Return [x, y] of the center of cell containing provided text 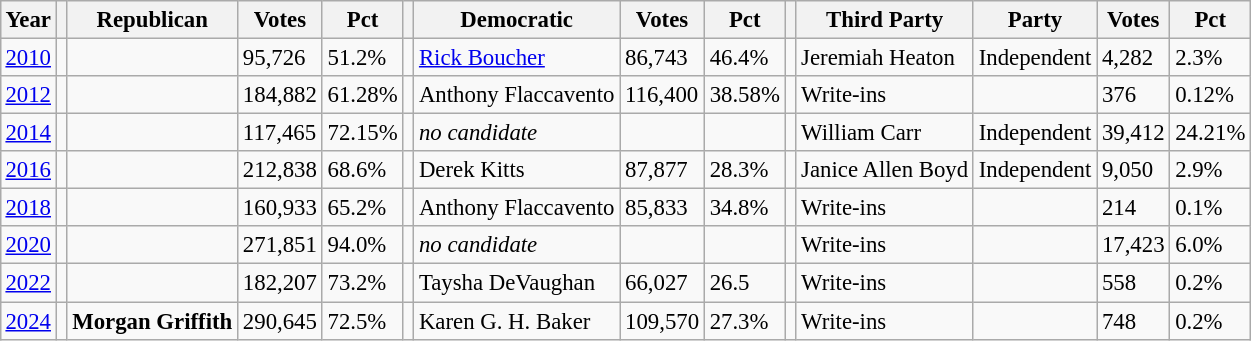
117,465 [280, 133]
26.5 [744, 283]
2016 [28, 170]
34.8% [744, 208]
558 [1134, 283]
Party [1034, 20]
109,570 [662, 321]
73.2% [362, 283]
65.2% [362, 208]
95,726 [280, 57]
4,282 [1134, 57]
38.58% [744, 95]
51.2% [362, 57]
2024 [28, 321]
2022 [28, 283]
6.0% [1210, 245]
39,412 [1134, 133]
87,877 [662, 170]
9,050 [1134, 170]
2010 [28, 57]
Year [28, 20]
William Carr [885, 133]
2014 [28, 133]
160,933 [280, 208]
68.6% [362, 170]
61.28% [362, 95]
66,027 [662, 283]
17,423 [1134, 245]
72.5% [362, 321]
748 [1134, 321]
Republican [152, 20]
Janice Allen Boyd [885, 170]
Morgan Griffith [152, 321]
0.12% [1210, 95]
290,645 [280, 321]
Third Party [885, 20]
Jeremiah Heaton [885, 57]
212,838 [280, 170]
85,833 [662, 208]
2012 [28, 95]
116,400 [662, 95]
Karen G. H. Baker [517, 321]
214 [1134, 208]
72.15% [362, 133]
86,743 [662, 57]
46.4% [744, 57]
0.1% [1210, 208]
2.9% [1210, 170]
Rick Boucher [517, 57]
271,851 [280, 245]
Democratic [517, 20]
182,207 [280, 283]
2018 [28, 208]
376 [1134, 95]
24.21% [1210, 133]
27.3% [744, 321]
2.3% [1210, 57]
94.0% [362, 245]
Taysha DeVaughan [517, 283]
2020 [28, 245]
28.3% [744, 170]
184,882 [280, 95]
Derek Kitts [517, 170]
